Return [x, y] of the center of cell containing provided text 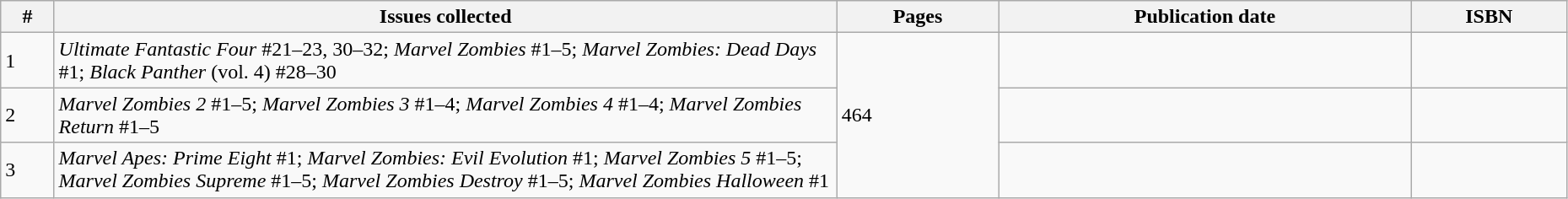
3 [27, 170]
Issues collected [445, 17]
Pages [918, 17]
2 [27, 115]
# [27, 17]
464 [918, 115]
Marvel Zombies 2 #1–5; Marvel Zombies 3 #1–4; Marvel Zombies 4 #1–4; Marvel Zombies Return #1–5 [445, 115]
1 [27, 61]
Ultimate Fantastic Four #21–23, 30–32; Marvel Zombies #1–5; Marvel Zombies: Dead Days #1; Black Panther (vol. 4) #28–30 [445, 61]
ISBN [1489, 17]
Publication date [1205, 17]
